Locate the cell with the specified text and output its [X, Y] center coordinate. 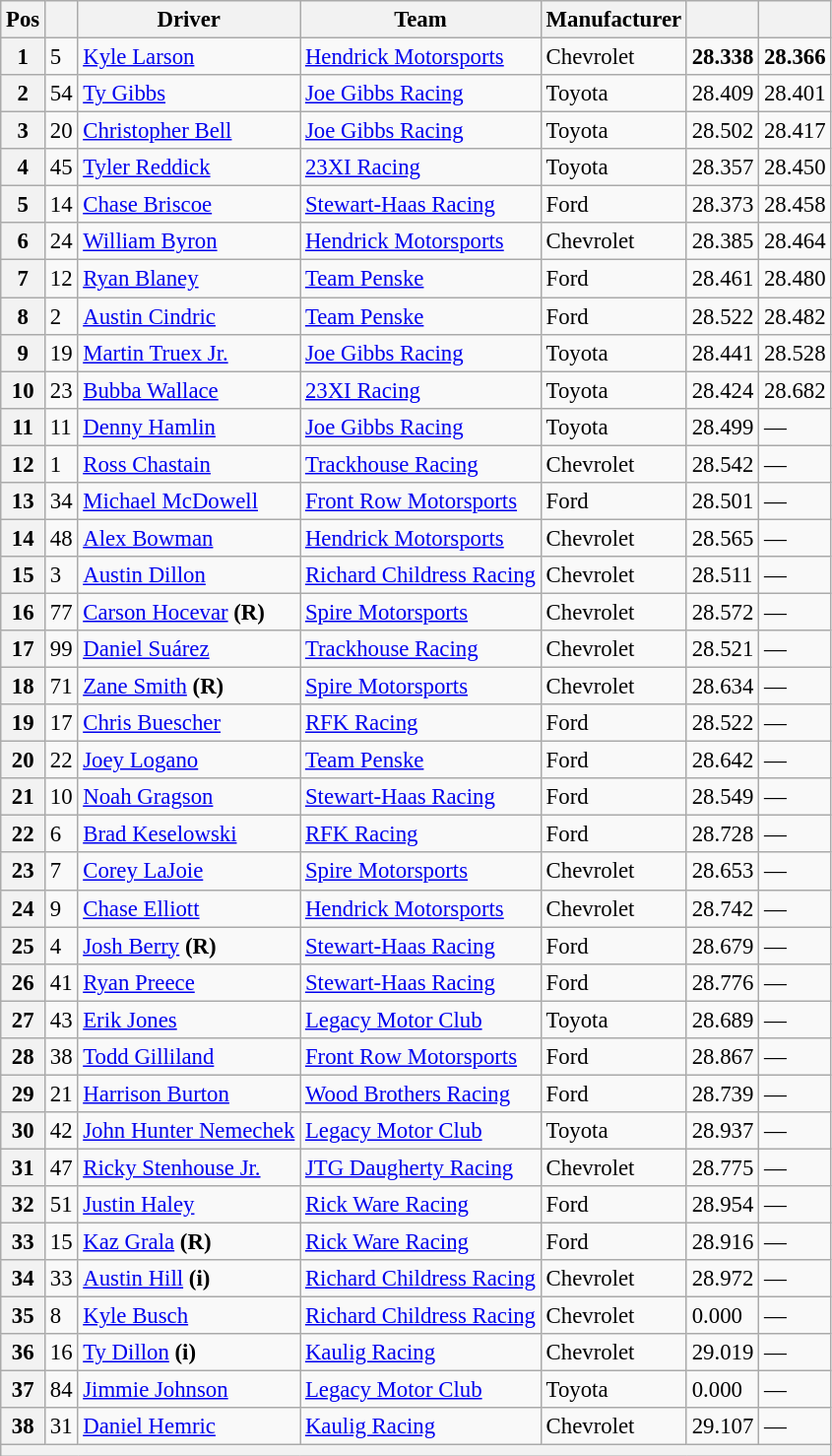
47 [61, 1167]
Josh Berry (R) [189, 946]
28.417 [796, 131]
28.521 [723, 649]
Alex Bowman [189, 538]
Daniel Suárez [189, 649]
Austin Cindric [189, 316]
54 [61, 94]
28.385 [723, 241]
Manufacturer [613, 20]
28.357 [723, 167]
Ty Gibbs [189, 94]
28.480 [796, 279]
28.458 [796, 205]
26 [24, 982]
25 [24, 946]
36 [24, 1353]
Pos [24, 20]
28.441 [723, 353]
Driver [189, 20]
Todd Gilliland [189, 1057]
30 [24, 1131]
Brad Keselowski [189, 834]
28.464 [796, 241]
28.450 [796, 167]
28.502 [723, 131]
27 [24, 1020]
Daniel Hemric [189, 1427]
Carson Hocevar (R) [189, 612]
Tyler Reddick [189, 167]
51 [61, 1205]
28.542 [723, 464]
Chris Buescher [189, 723]
28.424 [723, 390]
28.401 [796, 94]
28.954 [723, 1205]
99 [61, 649]
Erik Jones [189, 1020]
13 [24, 501]
Austin Hill (i) [189, 1279]
28.682 [796, 390]
Christopher Bell [189, 131]
35 [24, 1316]
Kyle Busch [189, 1316]
28.501 [723, 501]
Austin Dillon [189, 575]
Michael McDowell [189, 501]
28.937 [723, 1131]
28.373 [723, 205]
Noah Gragson [189, 797]
28.728 [723, 834]
71 [61, 687]
28.867 [723, 1057]
28.739 [723, 1093]
Ty Dillon (i) [189, 1353]
John Hunter Nemechek [189, 1131]
28.634 [723, 687]
42 [61, 1131]
Ricky Stenhouse Jr. [189, 1167]
28 [24, 1057]
84 [61, 1390]
29.019 [723, 1353]
28.366 [796, 57]
77 [61, 612]
29 [24, 1093]
Harrison Burton [189, 1093]
Martin Truex Jr. [189, 353]
32 [24, 1205]
Team [421, 20]
Kaz Grala (R) [189, 1242]
28.482 [796, 316]
28.409 [723, 94]
JTG Daugherty Racing [421, 1167]
28.972 [723, 1279]
29.107 [723, 1427]
Chase Elliott [189, 908]
Jimmie Johnson [189, 1390]
Justin Haley [189, 1205]
18 [24, 687]
Ross Chastain [189, 464]
28.642 [723, 761]
28.511 [723, 575]
28.461 [723, 279]
Denny Hamlin [189, 427]
Bubba Wallace [189, 390]
28.689 [723, 1020]
43 [61, 1020]
Ryan Preece [189, 982]
28.653 [723, 872]
41 [61, 982]
Corey LaJoie [189, 872]
Kyle Larson [189, 57]
28.549 [723, 797]
Ryan Blaney [189, 279]
28.776 [723, 982]
28.775 [723, 1167]
28.499 [723, 427]
Zane Smith (R) [189, 687]
28.572 [723, 612]
Chase Briscoe [189, 205]
28.338 [723, 57]
28.916 [723, 1242]
28.565 [723, 538]
28.742 [723, 908]
Joey Logano [189, 761]
28.528 [796, 353]
Wood Brothers Racing [421, 1093]
28.679 [723, 946]
William Byron [189, 241]
48 [61, 538]
37 [24, 1390]
45 [61, 167]
